Return [X, Y] of the center of cell containing provided text 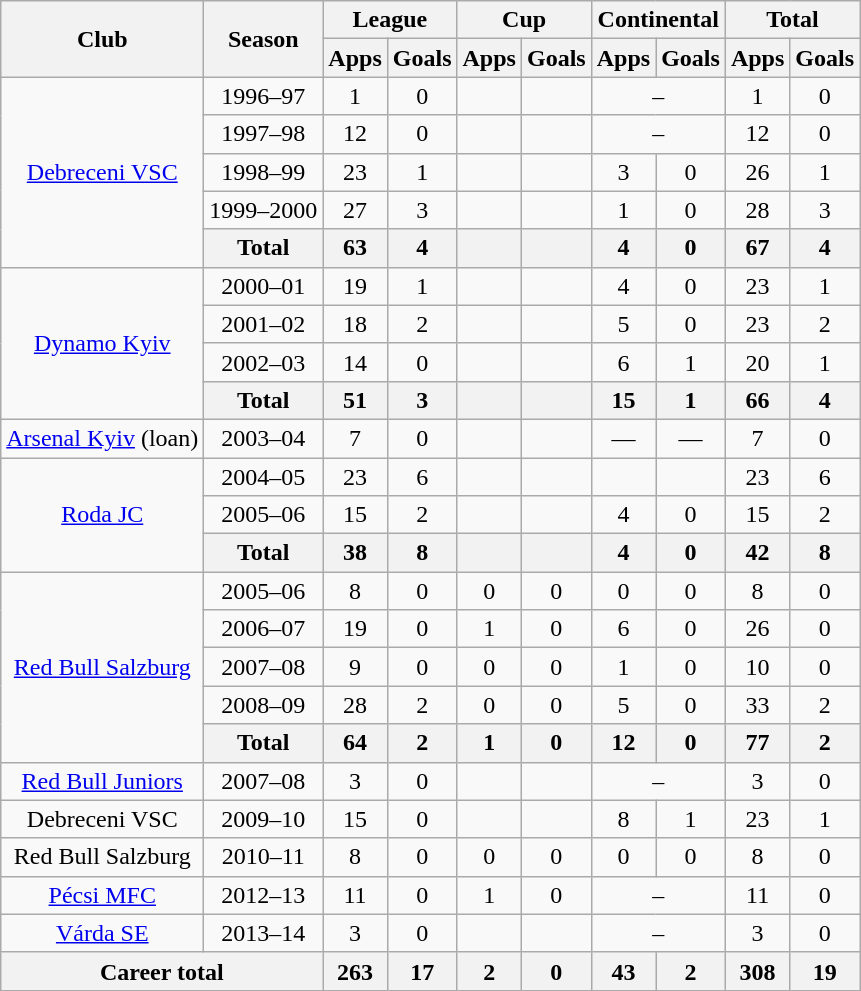
Career total [162, 971]
Continental [658, 20]
77 [757, 743]
Várda SE [102, 933]
42 [757, 553]
66 [757, 400]
10 [757, 667]
2001–02 [264, 324]
Season [264, 39]
2012–13 [264, 895]
Red Bull Juniors [102, 781]
63 [355, 248]
20 [757, 362]
2004–05 [264, 477]
Cup [524, 20]
308 [757, 971]
67 [757, 248]
League [390, 20]
27 [355, 210]
1997–98 [264, 134]
Arsenal Kyiv (loan) [102, 438]
2010–11 [264, 857]
Club [102, 39]
38 [355, 553]
2003–04 [264, 438]
Pécsi MFC [102, 895]
Dynamo Kyiv [102, 343]
1998–99 [264, 172]
2000–01 [264, 286]
9 [355, 667]
14 [355, 362]
1996–97 [264, 96]
43 [623, 971]
1999–2000 [264, 210]
2013–14 [264, 933]
17 [422, 971]
51 [355, 400]
64 [355, 743]
2008–09 [264, 705]
263 [355, 971]
2002–03 [264, 362]
18 [355, 324]
33 [757, 705]
2009–10 [264, 819]
Roda JC [102, 515]
2006–07 [264, 629]
